Capture the cell that displays the provided text and extract its [X, Y] central coordinate. 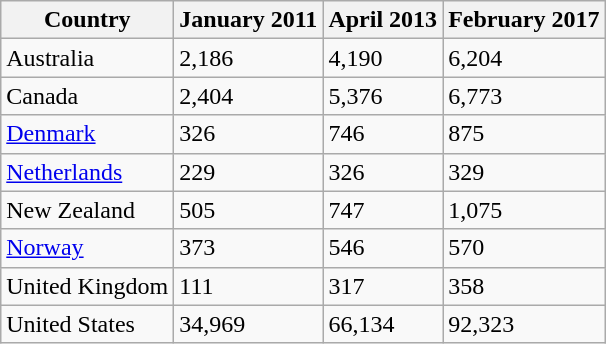
April 2013 [383, 20]
373 [248, 248]
66,134 [383, 324]
92,323 [524, 324]
February 2017 [524, 20]
Australia [88, 58]
6,773 [524, 96]
Canada [88, 96]
546 [383, 248]
505 [248, 210]
United States [88, 324]
329 [524, 172]
111 [248, 286]
747 [383, 210]
317 [383, 286]
Country [88, 20]
2,186 [248, 58]
New Zealand [88, 210]
Denmark [88, 134]
358 [524, 286]
229 [248, 172]
34,969 [248, 324]
6,204 [524, 58]
Norway [88, 248]
746 [383, 134]
Netherlands [88, 172]
2,404 [248, 96]
4,190 [383, 58]
875 [524, 134]
United Kingdom [88, 286]
January 2011 [248, 20]
1,075 [524, 210]
570 [524, 248]
5,376 [383, 96]
